Provide the [X, Y] coordinate of the cell's center where the given text is located.  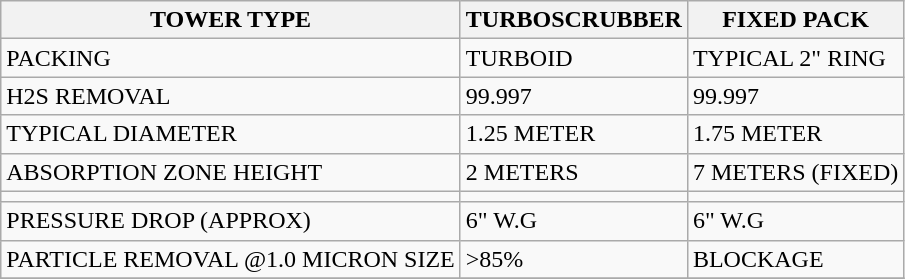
PACKING [231, 58]
2 METERS [574, 172]
ABSORPTION ZONE HEIGHT [231, 172]
TURBOSCRUBBER [574, 20]
TOWER TYPE [231, 20]
1.75 METER [795, 134]
H2S REMOVAL [231, 96]
TURBOID [574, 58]
TYPICAL DIAMETER [231, 134]
FIXED PACK [795, 20]
TYPICAL 2" RING [795, 58]
>85% [574, 259]
1.25 METER [574, 134]
PRESSURE DROP (APPROX) [231, 221]
PARTICLE REMOVAL @1.0 MICRON SIZE [231, 259]
7 METERS (FIXED) [795, 172]
BLOCKAGE [795, 259]
